Extract the [x, y] coordinate from the center of the cell holding the provided text.  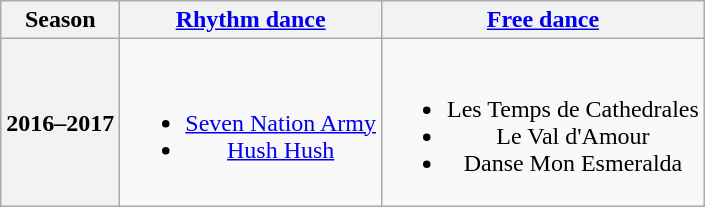
Free dance [544, 20]
Rhythm dance [251, 20]
2016–2017 [60, 122]
Season [60, 20]
Seven Nation Army Hush Hush [251, 122]
Les Temps de CathedralesLe Val d'AmourDanse Mon Esmeralda [544, 122]
